Determine the (X, Y) coordinate at the center of the cell enclosing the given text.  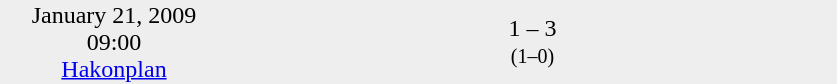
January 21, 200909:00Hakonplan (114, 42)
1 – 3 (1–0) (532, 42)
